Return [x, y] of the center of cell containing provided text 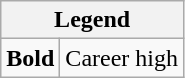
Bold [30, 58]
Legend [92, 20]
Career high [122, 58]
